For the text-containing cell, return its midpoint in (x, y) coordinate format. 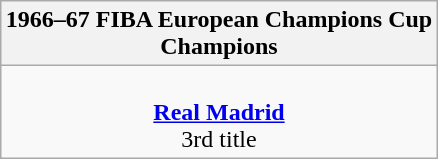
Real Madrid3rd title (218, 112)
1966–67 FIBA European Champions Cup Champions (218, 34)
